Scan for the cell matching the given text and deliver its [x, y] coordinate at center. 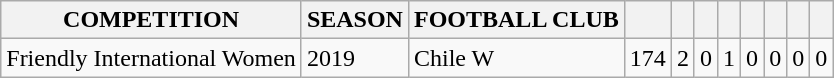
2019 [354, 58]
1 [728, 58]
2 [682, 58]
COMPETITION [152, 20]
Friendly International Women [152, 58]
FOOTBALL CLUB [516, 20]
SEASON [354, 20]
174 [648, 58]
Chile W [516, 58]
